Output the [X, Y] coordinate of the center of the cell containing the given text.  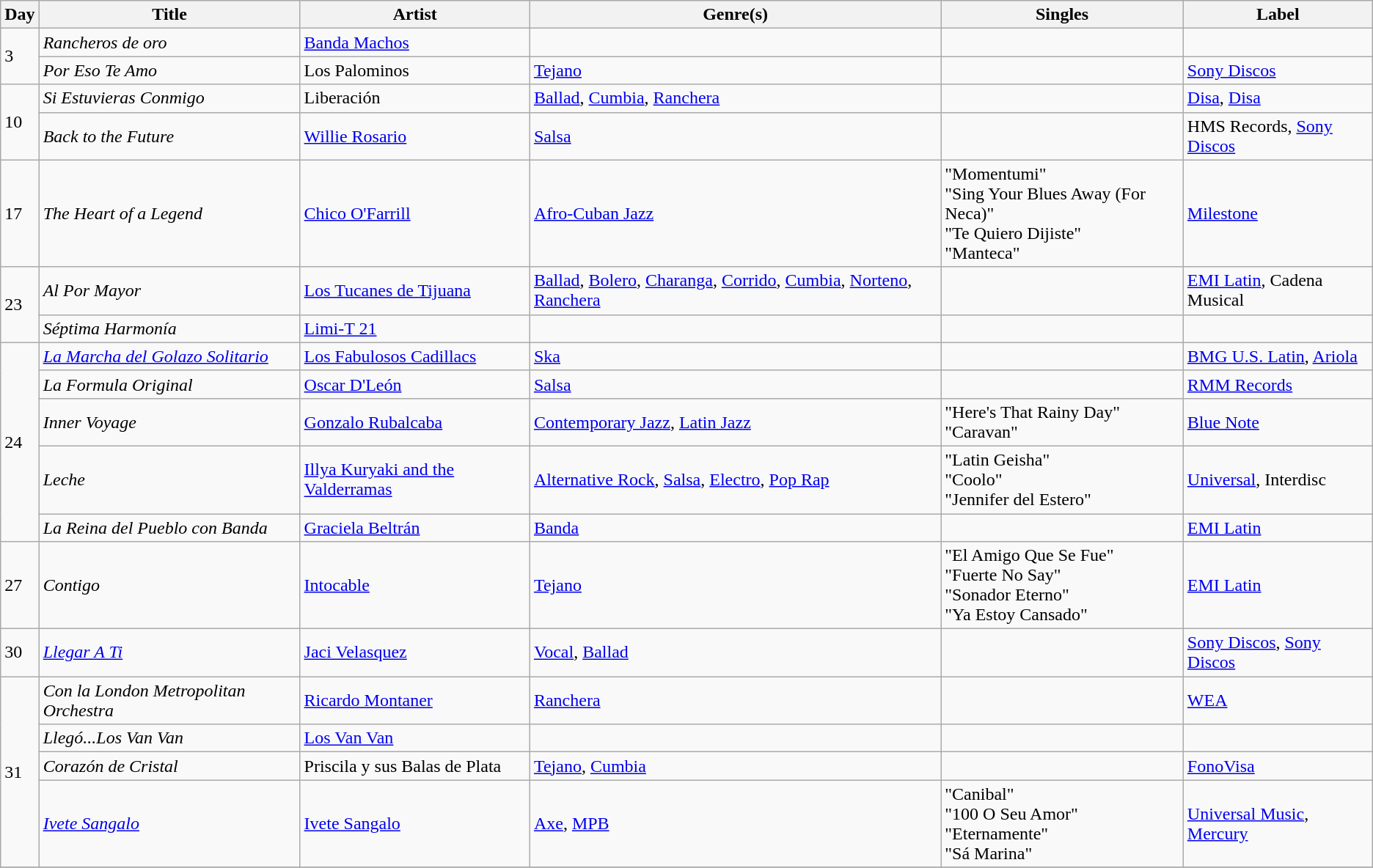
Al Por Mayor [169, 290]
Sony Discos [1278, 70]
Corazón de Cristal [169, 766]
Universal, Interdisc [1278, 479]
Universal Music, Mercury [1278, 824]
27 [20, 585]
Liberación [415, 98]
31 [20, 772]
BMG U.S. Latin, Ariola [1278, 356]
Graciela Beltrán [415, 527]
Oscar D'León [415, 384]
Por Eso Te Amo [169, 70]
Illya Kuryaki and the Valderramas [415, 479]
Intocable [415, 585]
Blue Note [1278, 422]
Banda [735, 527]
Los Van Van [415, 738]
Ranchera [735, 701]
EMI Latin, Cadena Musical [1278, 290]
La Marcha del Golazo Solitario [169, 356]
FonoVisa [1278, 766]
RMM Records [1278, 384]
Contigo [169, 585]
Gonzalo Rubalcaba [415, 422]
Day [20, 15]
Singles [1062, 15]
17 [20, 213]
30 [20, 652]
Alternative Rock, Salsa, Electro, Pop Rap [735, 479]
Back to the Future [169, 136]
Séptima Harmonía [169, 328]
Limi-T 21 [415, 328]
La Formula Original [169, 384]
Los Fabulosos Cadillacs [415, 356]
Llegar A Ti [169, 652]
Disa, Disa [1278, 98]
Afro-Cuban Jazz [735, 213]
Rancheros de oro [169, 43]
Leche [169, 479]
Label [1278, 15]
Inner Voyage [169, 422]
"Canibal""100 O Seu Amor""Eternamente""Sá Marina" [1062, 824]
24 [20, 441]
Axe, MPB [735, 824]
WEA [1278, 701]
Genre(s) [735, 15]
Jaci Velasquez [415, 652]
"Here's That Rainy Day""Caravan" [1062, 422]
Artist [415, 15]
The Heart of a Legend [169, 213]
Los Tucanes de Tijuana [415, 290]
Si Estuvieras Conmigo [169, 98]
Chico O'Farrill [415, 213]
Con la London Metropolitan Orchestra [169, 701]
3 [20, 56]
"El Amigo Que Se Fue""Fuerte No Say""Sonador Eterno""Ya Estoy Cansado" [1062, 585]
Sony Discos, Sony Discos [1278, 652]
"Latin Geisha""Coolo""Jennifer del Estero" [1062, 479]
"Momentumi""Sing Your Blues Away (For Neca)""Te Quiero Dijiste""Manteca" [1062, 213]
Priscila y sus Balas de Plata [415, 766]
Willie Rosario [415, 136]
Tejano, Cumbia [735, 766]
Ska [735, 356]
Ballad, Bolero, Charanga, Corrido, Cumbia, Norteno, Ranchera [735, 290]
Vocal, Ballad [735, 652]
Ballad, Cumbia, Ranchera [735, 98]
23 [20, 305]
HMS Records, Sony Discos [1278, 136]
Llegó...Los Van Van [169, 738]
Milestone [1278, 213]
Title [169, 15]
Ricardo Montaner [415, 701]
Los Palominos [415, 70]
Contemporary Jazz, Latin Jazz [735, 422]
Banda Machos [415, 43]
La Reina del Pueblo con Banda [169, 527]
10 [20, 122]
